Capture the cell that displays the provided text and extract its (x, y) central coordinate. 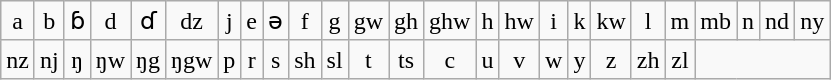
k (580, 21)
nj (49, 59)
mb (716, 21)
c (450, 59)
u (488, 59)
ghw (450, 21)
ts (406, 59)
gh (406, 21)
a (18, 21)
ŋw (110, 59)
w (553, 59)
sh (305, 59)
y (580, 59)
ŋ (77, 59)
h (488, 21)
nd (778, 21)
ə (276, 21)
m (680, 21)
g (334, 21)
f (305, 21)
z (611, 59)
t (368, 59)
hw (519, 21)
sl (334, 59)
dz (191, 21)
ny (812, 21)
r (252, 59)
ŋg (148, 59)
j (230, 21)
zh (648, 59)
kw (611, 21)
b (49, 21)
nz (18, 59)
p (230, 59)
gw (368, 21)
n (748, 21)
e (252, 21)
ɓ (77, 21)
s (276, 59)
ŋgw (191, 59)
i (553, 21)
l (648, 21)
d (110, 21)
zl (680, 59)
v (519, 59)
ɗ (148, 21)
